Return [x, y] of the center of cell containing provided text 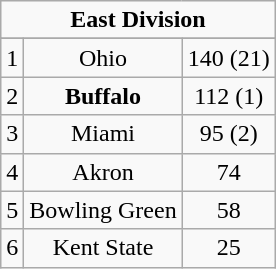
25 [228, 248]
58 [228, 210]
Bowling Green [103, 210]
74 [228, 172]
Kent State [103, 248]
1 [12, 58]
East Division [138, 20]
140 (21) [228, 58]
5 [12, 210]
3 [12, 134]
6 [12, 248]
4 [12, 172]
2 [12, 96]
Miami [103, 134]
Akron [103, 172]
Ohio [103, 58]
Buffalo [103, 96]
112 (1) [228, 96]
95 (2) [228, 134]
